Return [x, y] of the center of cell containing provided text 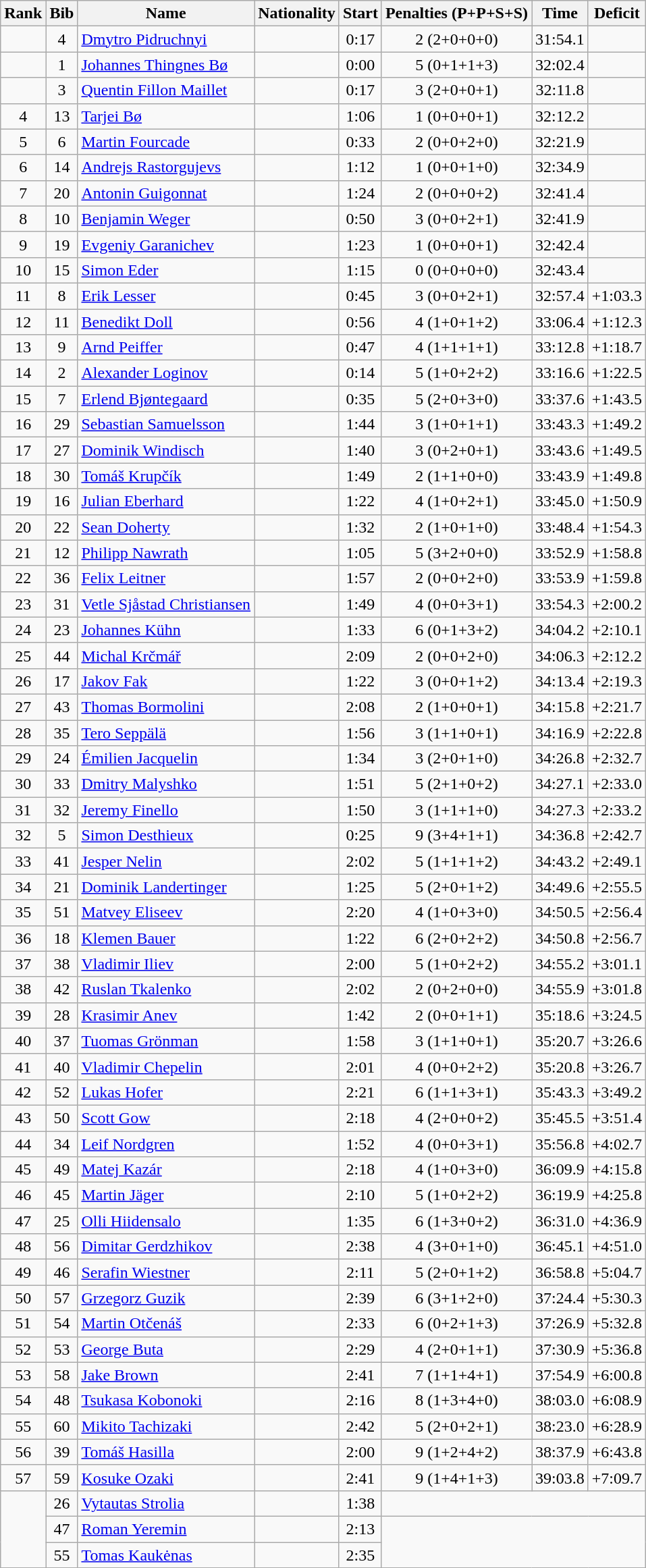
34:04.2 [560, 630]
+5:32.8 [617, 1324]
Jesper Nelin [166, 861]
6 (0+2+1+3) [456, 1324]
5 (0+1+1+3) [456, 65]
3 (2+0+1+0) [456, 759]
0:00 [360, 65]
0:35 [360, 399]
Dominik Windisch [166, 450]
2 (1+0+1+0) [456, 527]
33:53.9 [560, 578]
1:50 [360, 810]
33:16.6 [560, 373]
Tero Seppälä [166, 732]
+6:08.9 [617, 1401]
9 (3+4+1+1) [456, 836]
35:43.3 [560, 1092]
+4:25.8 [617, 1195]
Roman Yeremin [166, 1529]
Dmitry Malyshko [166, 784]
34:36.8 [560, 836]
3 (0+2+0+1) [456, 450]
Nationality [297, 13]
3 (0+0+1+2) [456, 681]
1 (0+0+1+0) [456, 167]
0:50 [360, 219]
Michal Krčmář [166, 655]
Tarjei Bø [166, 116]
1:58 [360, 1041]
1:51 [360, 784]
Vladimir Iliev [166, 964]
2:11 [360, 1272]
34:26.8 [560, 759]
5 (3+2+0+0) [456, 553]
Jakov Fak [166, 681]
2:08 [360, 707]
+1:12.3 [617, 322]
6 (1+1+3+1) [456, 1092]
3 [62, 90]
2:29 [360, 1349]
Vladimir Chepelin [166, 1066]
1:35 [360, 1221]
+2:33.0 [617, 784]
Philipp Nawrath [166, 553]
Erlend Bjøntegaard [166, 399]
+1:43.5 [617, 399]
2:35 [360, 1555]
Benedikt Doll [166, 322]
2 (0+0+0+2) [456, 193]
35:56.8 [560, 1144]
58 [62, 1375]
33:43.6 [560, 450]
32:12.2 [560, 116]
Bib [62, 13]
2:13 [360, 1529]
0:47 [360, 348]
Antonin Guigonnat [166, 193]
1:32 [360, 527]
33:48.4 [560, 527]
Tomáš Krupčík [166, 476]
Krasimir Anev [166, 1015]
34:50.8 [560, 938]
Johannes Kühn [166, 630]
0 (0+0+0+0) [456, 270]
+5:30.3 [617, 1298]
33:06.4 [560, 322]
1:52 [360, 1144]
36:45.1 [560, 1247]
Deficit [617, 13]
36:09.9 [560, 1170]
+1:22.5 [617, 373]
Serafin Wiestner [166, 1272]
Benjamin Weger [166, 219]
2:42 [360, 1426]
Quentin Fillon Maillet [166, 90]
Felix Leitner [166, 578]
Evgeniy Garanichev [166, 244]
37:54.9 [560, 1375]
5 (1+1+1+2) [456, 861]
Tomas Kaukėnas [166, 1555]
George Buta [166, 1349]
59 [62, 1478]
+1:58.8 [617, 553]
1:06 [360, 116]
35:20.7 [560, 1041]
4 (2+0+1+1) [456, 1349]
1:24 [360, 193]
0:14 [360, 373]
4 (0+0+2+2) [456, 1066]
33:54.3 [560, 604]
5 (2+0+3+0) [456, 399]
38:03.0 [560, 1401]
33:43.3 [560, 425]
34:43.2 [560, 861]
2:09 [360, 655]
33:12.8 [560, 348]
Name [166, 13]
Scott Gow [166, 1118]
1 [62, 65]
34:55.9 [560, 990]
Jake Brown [166, 1375]
+3:24.5 [617, 1015]
1:34 [360, 759]
+3:51.4 [617, 1118]
Simon Eder [166, 270]
36:58.8 [560, 1272]
4 (1+0+2+1) [456, 502]
Klemen Bauer [166, 938]
Olli Hiidensalo [166, 1221]
1:12 [360, 167]
Martin Jäger [166, 1195]
+6:00.8 [617, 1375]
Grzegorz Guzik [166, 1298]
35:18.6 [560, 1015]
2:20 [360, 913]
+2:56.4 [617, 913]
Erik Lesser [166, 296]
37:24.4 [560, 1298]
1:57 [360, 578]
2 (2+0+0+0) [456, 39]
34:15.8 [560, 707]
8 (1+3+4+0) [456, 1401]
Julian Eberhard [166, 502]
+2:33.2 [617, 810]
0:56 [360, 322]
Rank [23, 13]
35:20.8 [560, 1066]
4 (3+0+1+0) [456, 1247]
6 (3+1+2+0) [456, 1298]
+1:50.9 [617, 502]
32:43.4 [560, 270]
Jeremy Finello [166, 810]
+7:09.7 [617, 1478]
Vetle Sjåstad Christiansen [166, 604]
Martin Fourcade [166, 142]
2:01 [360, 1066]
1:05 [360, 553]
4 (2+0+0+2) [456, 1118]
34:13.4 [560, 681]
Lukas Hofer [166, 1092]
34:49.6 [560, 887]
1:33 [360, 630]
2:16 [360, 1401]
4 (1+0+1+2) [456, 322]
36:31.0 [560, 1221]
32:41.9 [560, 219]
3 (1+0+1+1) [456, 425]
+1:59.8 [617, 578]
+1:54.3 [617, 527]
34:27.3 [560, 810]
+2:21.7 [617, 707]
2 (1+0+0+1) [456, 707]
+4:51.0 [617, 1247]
32:42.4 [560, 244]
+3:26.6 [617, 1041]
+2:49.1 [617, 861]
+2:32.7 [617, 759]
37:26.9 [560, 1324]
37:30.9 [560, 1349]
+2:22.8 [617, 732]
36:19.9 [560, 1195]
Dmytro Pidruchnyi [166, 39]
33:37.6 [560, 399]
Dominik Landertinger [166, 887]
Matvey Eliseev [166, 913]
Sean Doherty [166, 527]
+3:01.1 [617, 964]
1:44 [360, 425]
Émilien Jacquelin [166, 759]
38:23.0 [560, 1426]
Alexander Loginov [166, 373]
9 (1+4+1+3) [456, 1478]
Time [560, 13]
34:06.3 [560, 655]
+2:10.1 [617, 630]
+1:49.8 [617, 476]
Tuomas Grönman [166, 1041]
+2:00.2 [617, 604]
2 (1+1+0+0) [456, 476]
32:41.4 [560, 193]
Dimitar Gerdzhikov [166, 1247]
33:52.9 [560, 553]
39:03.8 [560, 1478]
+2:56.7 [617, 938]
5 (2+1+0+2) [456, 784]
Johannes Thingnes Bø [166, 65]
Vytautas Strolia [166, 1503]
32:34.9 [560, 167]
32:11.8 [560, 90]
Arnd Peiffer [166, 348]
Start [360, 13]
2:10 [360, 1195]
34:16.9 [560, 732]
1:38 [360, 1503]
+4:15.8 [617, 1170]
1:42 [360, 1015]
Tomáš Hasilla [166, 1452]
Ruslan Tkalenko [166, 990]
0:25 [360, 836]
33:43.9 [560, 476]
34:50.5 [560, 913]
0:45 [360, 296]
Leif Nordgren [166, 1144]
2 (0+2+0+0) [456, 990]
+3:01.8 [617, 990]
32:21.9 [560, 142]
3 (2+0+0+1) [456, 90]
+3:49.2 [617, 1092]
1:23 [360, 244]
Penalties (P+P+S+S) [456, 13]
Andrejs Rastorgujevs [166, 167]
34:27.1 [560, 784]
1:40 [360, 450]
Martin Otčenáš [166, 1324]
+2:19.3 [617, 681]
33:45.0 [560, 502]
5 (2+0+2+1) [456, 1426]
2 [62, 373]
Simon Desthieux [166, 836]
2:38 [360, 1247]
+1:49.5 [617, 450]
35:45.5 [560, 1118]
+1:49.2 [617, 425]
32:02.4 [560, 65]
+5:36.8 [617, 1349]
+1:18.7 [617, 348]
31:54.1 [560, 39]
1:25 [360, 887]
+2:42.7 [617, 836]
+6:28.9 [617, 1426]
+2:12.2 [617, 655]
2:21 [360, 1092]
+2:55.5 [617, 887]
7 (1+1+4+1) [456, 1375]
2:39 [360, 1298]
6 (0+1+3+2) [456, 630]
6 (2+0+2+2) [456, 938]
Kosuke Ozaki [166, 1478]
32:57.4 [560, 296]
+5:04.7 [617, 1272]
2 (0+0+1+1) [456, 1015]
0:33 [360, 142]
2:33 [360, 1324]
Matej Kazár [166, 1170]
4 (1+1+1+1) [456, 348]
+3:26.7 [617, 1066]
34:55.2 [560, 964]
60 [62, 1426]
+1:03.3 [617, 296]
1:56 [360, 732]
Tsukasa Kobonoki [166, 1401]
3 (1+1+1+0) [456, 810]
6 (1+3+0+2) [456, 1221]
+4:02.7 [617, 1144]
Thomas Bormolini [166, 707]
9 (1+2+4+2) [456, 1452]
+6:43.8 [617, 1452]
1:15 [360, 270]
38:37.9 [560, 1452]
+4:36.9 [617, 1221]
Sebastian Samuelsson [166, 425]
Mikito Tachizaki [166, 1426]
